From the cell containing the given text, extract its center point as (X, Y) coordinate. 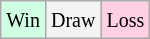
Win (24, 20)
Draw (72, 20)
Loss (126, 20)
